Capture the cell that displays the provided text and extract its (x, y) central coordinate. 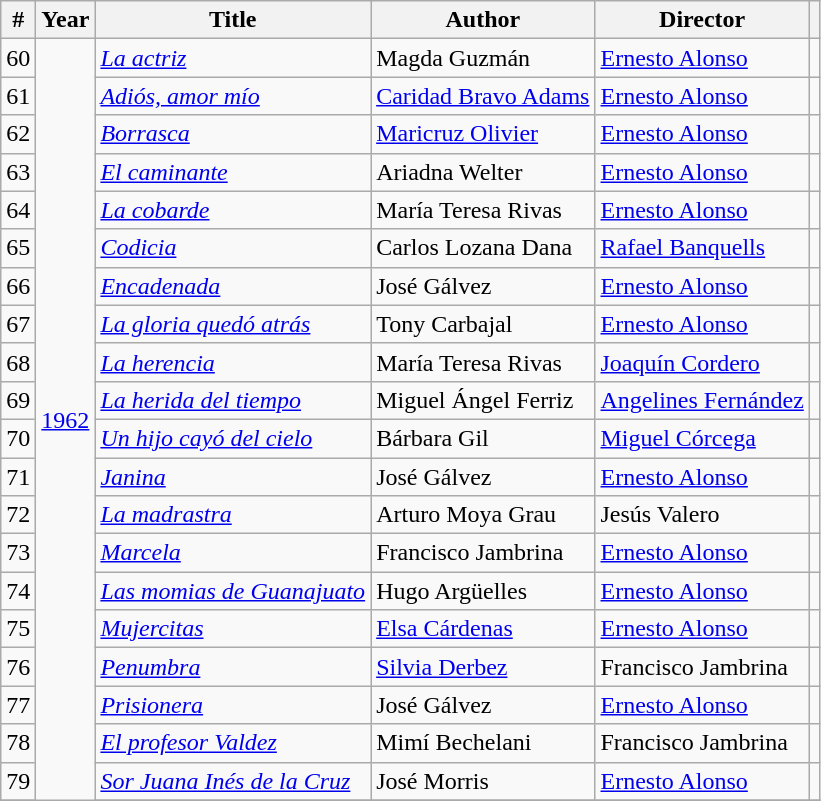
74 (18, 591)
64 (18, 210)
Prisionera (233, 705)
Joaquín Cordero (702, 362)
El caminante (233, 172)
69 (18, 400)
75 (18, 629)
Elsa Cárdenas (483, 629)
60 (18, 58)
61 (18, 96)
Jesús Valero (702, 515)
Miguel Ángel Ferriz (483, 400)
Angelines Fernández (702, 400)
Janina (233, 477)
Author (483, 20)
Sor Juana Inés de la Cruz (233, 781)
Un hijo cayó del cielo (233, 438)
1962 (66, 420)
Borrasca (233, 134)
Hugo Argüelles (483, 591)
Encadenada (233, 286)
Director (702, 20)
77 (18, 705)
# (18, 20)
La actriz (233, 58)
Caridad Bravo Adams (483, 96)
72 (18, 515)
La cobarde (233, 210)
Maricruz Olivier (483, 134)
Mimí Bechelani (483, 743)
63 (18, 172)
66 (18, 286)
El profesor Valdez (233, 743)
Adiós, amor mío (233, 96)
José Morris (483, 781)
Mujercitas (233, 629)
Ariadna Welter (483, 172)
Carlos Lozana Dana (483, 248)
70 (18, 438)
Arturo Moya Grau (483, 515)
Miguel Córcega (702, 438)
78 (18, 743)
79 (18, 781)
Las momias de Guanajuato (233, 591)
62 (18, 134)
65 (18, 248)
La herida del tiempo (233, 400)
Tony Carbajal (483, 324)
Rafael Banquells (702, 248)
Marcela (233, 553)
67 (18, 324)
76 (18, 667)
Codicia (233, 248)
Silvia Derbez (483, 667)
La gloria quedó atrás (233, 324)
68 (18, 362)
71 (18, 477)
Bárbara Gil (483, 438)
Penumbra (233, 667)
Title (233, 20)
La herencia (233, 362)
73 (18, 553)
Magda Guzmán (483, 58)
La madrastra (233, 515)
Year (66, 20)
